Provide the [x, y] coordinate of the cell's center where the given text is located.  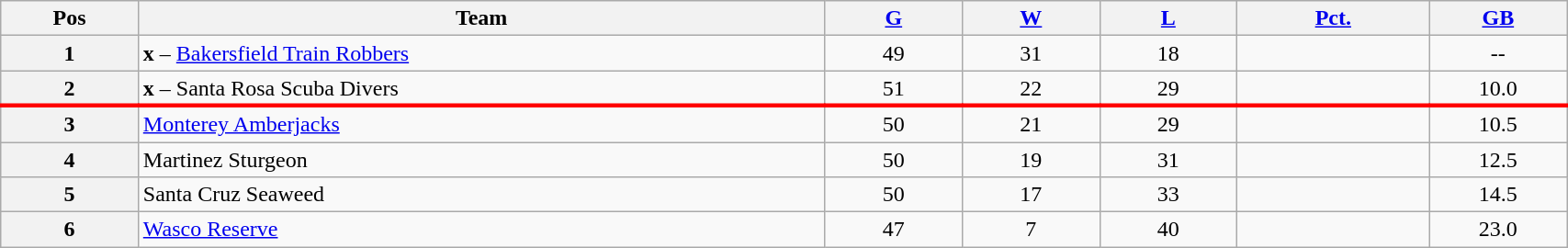
40 [1168, 230]
10.0 [1498, 88]
1 [70, 53]
6 [70, 230]
10.5 [1498, 124]
Pos [70, 18]
2 [70, 88]
Martinez Sturgeon [481, 159]
5 [70, 195]
G [894, 18]
23.0 [1498, 230]
18 [1168, 53]
Santa Cruz Seaweed [481, 195]
x – Santa Rosa Scuba Divers [481, 88]
21 [1032, 124]
Wasco Reserve [481, 230]
49 [894, 53]
Team [481, 18]
Monterey Amberjacks [481, 124]
33 [1168, 195]
GB [1498, 18]
51 [894, 88]
22 [1032, 88]
19 [1032, 159]
3 [70, 124]
14.5 [1498, 195]
4 [70, 159]
-- [1498, 53]
17 [1032, 195]
W [1032, 18]
47 [894, 230]
12.5 [1498, 159]
7 [1032, 230]
x – Bakersfield Train Robbers [481, 53]
Pct. [1334, 18]
L [1168, 18]
